Capture the cell that displays the provided text and extract its (x, y) central coordinate. 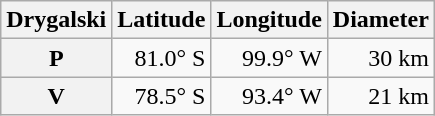
Longitude (269, 20)
21 km (380, 96)
93.4° W (269, 96)
V (56, 96)
99.9° W (269, 58)
Drygalski (56, 20)
30 km (380, 58)
Diameter (380, 20)
P (56, 58)
81.0° S (162, 58)
Latitude (162, 20)
78.5° S (162, 96)
